From the cell containing the given text, extract its center point as (X, Y) coordinate. 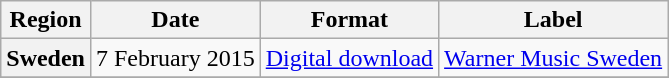
Region (46, 20)
Date (175, 20)
Digital download (349, 58)
Format (349, 20)
Sweden (46, 58)
Label (554, 20)
7 February 2015 (175, 58)
Warner Music Sweden (554, 58)
